Locate the cell with the specified text and output its [x, y] center coordinate. 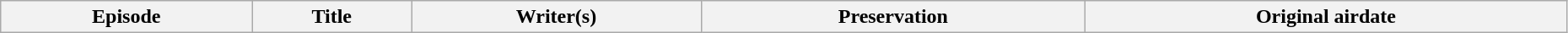
Episode [127, 17]
Original airdate [1326, 17]
Writer(s) [557, 17]
Preservation [892, 17]
Title [332, 17]
